Detect which cell encompasses the target text, then output its [X, Y] center coordinate. 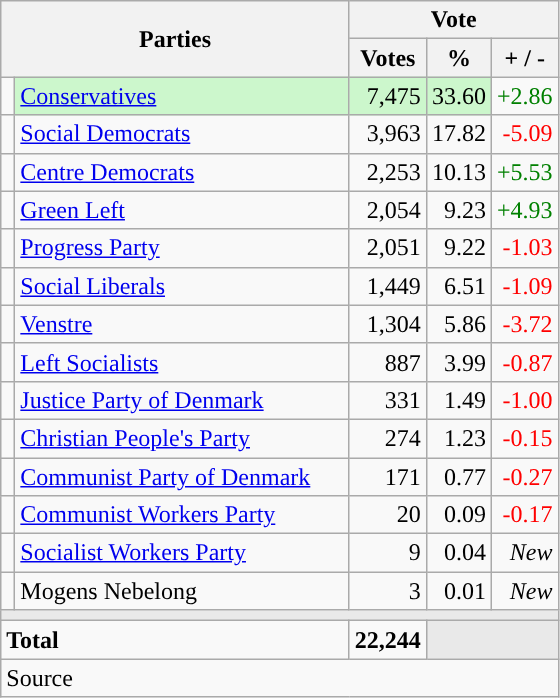
0.01 [458, 591]
0.77 [458, 477]
Parties [176, 39]
0.04 [458, 553]
Progress Party [182, 248]
22,244 [388, 640]
Social Democrats [182, 134]
Social Liberals [182, 286]
171 [388, 477]
+5.53 [524, 172]
331 [388, 400]
+2.86 [524, 96]
0.09 [458, 515]
2,054 [388, 210]
20 [388, 515]
-1.00 [524, 400]
-1.09 [524, 286]
Communist Party of Denmark [182, 477]
9 [388, 553]
6.51 [458, 286]
Vote [454, 20]
1.23 [458, 438]
Left Socialists [182, 362]
Centre Democrats [182, 172]
Mogens Nebelong [182, 591]
-5.09 [524, 134]
274 [388, 438]
Conservatives [182, 96]
10.13 [458, 172]
Votes [388, 58]
3 [388, 591]
9.23 [458, 210]
33.60 [458, 96]
5.86 [458, 324]
% [458, 58]
3,963 [388, 134]
Christian People's Party [182, 438]
Venstre [182, 324]
-0.87 [524, 362]
1.49 [458, 400]
Communist Workers Party [182, 515]
Total [176, 640]
Source [280, 678]
2,253 [388, 172]
2,051 [388, 248]
887 [388, 362]
9.22 [458, 248]
7,475 [388, 96]
1,304 [388, 324]
-0.15 [524, 438]
-3.72 [524, 324]
-0.27 [524, 477]
Socialist Workers Party [182, 553]
+ / - [524, 58]
+4.93 [524, 210]
Justice Party of Denmark [182, 400]
1,449 [388, 286]
Green Left [182, 210]
3.99 [458, 362]
-1.03 [524, 248]
17.82 [458, 134]
-0.17 [524, 515]
